Detect which cell encompasses the target text, then output its (x, y) center coordinate. 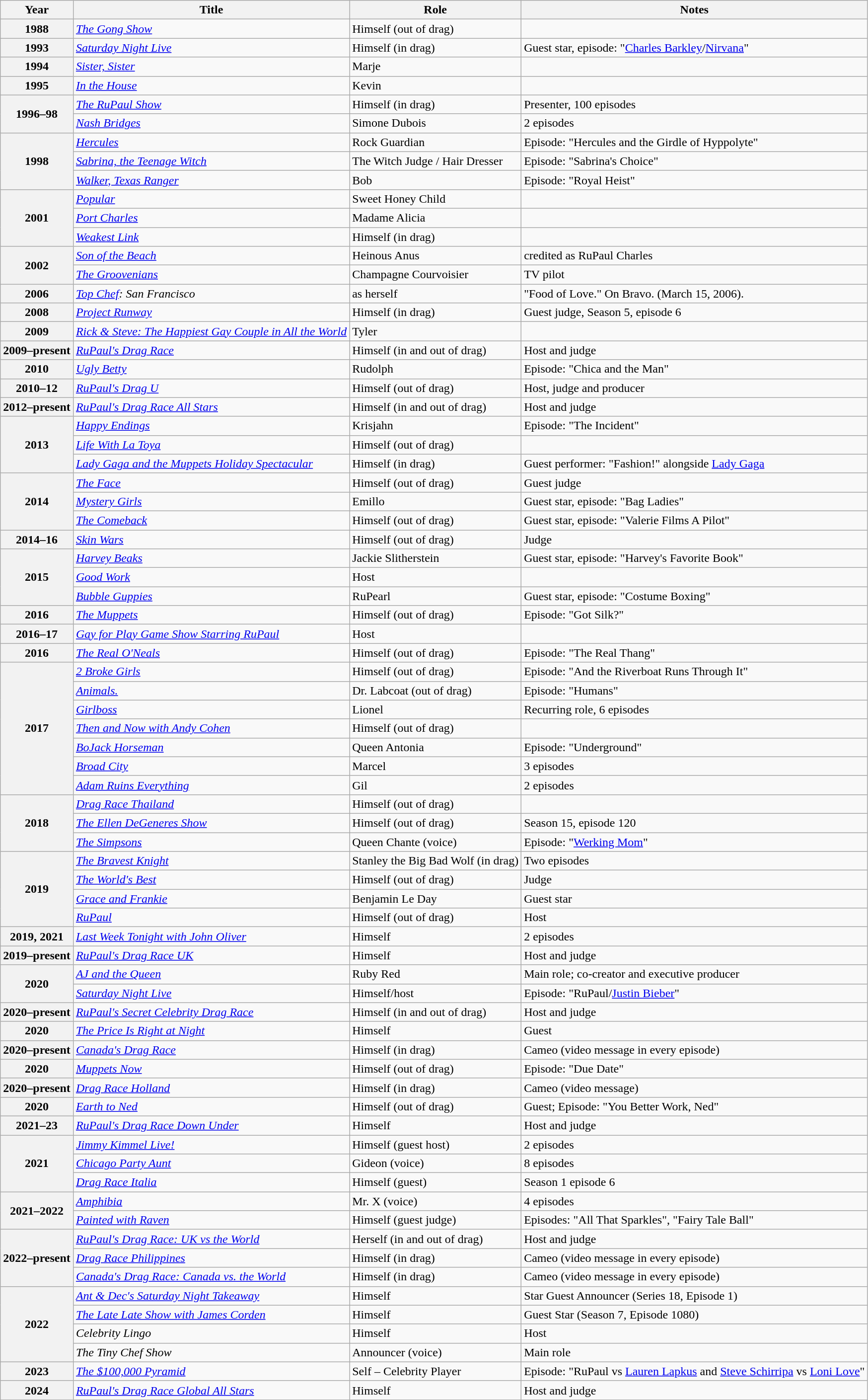
Lady Gaga and the Muppets Holiday Spectacular (211, 464)
The Groovenians (211, 275)
2016–17 (37, 634)
Episode: "Got Silk?" (694, 615)
Jackie Slitherstein (435, 558)
Adam Ruins Everything (211, 785)
RuPaul's Drag Race: UK vs the World (211, 1239)
The Bravest Knight (211, 861)
Canada's Drag Race (211, 1050)
credited as RuPaul Charles (694, 256)
Tyler (435, 331)
2018 (37, 823)
Guest star, episode: "Bag Ladies" (694, 501)
Title (211, 10)
Star Guest Announcer (Series 18, Episode 1) (694, 1296)
Guest judge, Season 5, episode 6 (694, 312)
Skin Wars (211, 539)
Himself (guest host) (435, 1144)
Role (435, 10)
Amphibia (211, 1201)
RuPaul's Drag Race Down Under (211, 1125)
RuPaul's Drag Race Global All Stars (211, 1390)
Main role (694, 1352)
Celebrity Lingo (211, 1333)
Canada's Drag Race: Canada vs. the World (211, 1277)
In the House (211, 85)
2010 (37, 369)
Episode: "Chica and the Man" (694, 369)
Gay for Play Game Show Starring RuPaul (211, 634)
The World's Best (211, 880)
2 Broke Girls (211, 672)
Self – Celebrity Player (435, 1371)
Episode: "Due Date" (694, 1069)
Ant & Dec's Saturday Night Takeaway (211, 1296)
Hercules (211, 142)
Two episodes (694, 861)
2019, 2021 (37, 936)
Episode: "Werking Mom" (694, 842)
RuPaul's Secret Celebrity Drag Race (211, 1012)
Bubble Guppies (211, 596)
Guest judge (694, 482)
2022 (37, 1324)
Walker, Texas Ranger (211, 180)
Drag Race Thailand (211, 804)
Presenter, 100 episodes (694, 104)
The Comeback (211, 520)
2010–12 (37, 388)
Episode: "Sabrina's Choice" (694, 161)
The RuPaul Show (211, 104)
Guest star, episode: "Valerie Films A Pilot" (694, 520)
Guest; Episode: "You Better Work, Ned" (694, 1106)
2021–23 (37, 1125)
Guest star, episode: "Charles Barkley/Nirvana" (694, 48)
Guest star, episode: "Harvey's Favorite Book" (694, 558)
Good Work (211, 577)
Episode: "The Incident" (694, 426)
The $100,000 Pyramid (211, 1371)
RuPearl (435, 596)
RuPaul's Drag Race All Stars (211, 407)
TV pilot (694, 275)
Queen Antonia (435, 747)
"Food of Love." On Bravo. (March 15, 2006). (694, 294)
Grace and Frankie (211, 899)
2012–present (37, 407)
Rick & Steve: The Happiest Gay Couple in All the World (211, 331)
Guest performer: "Fashion!" alongside Lady Gaga (694, 464)
1995 (37, 85)
Mr. X (voice) (435, 1201)
Episode: "Royal Heist" (694, 180)
Happy Endings (211, 426)
The Witch Judge / Hair Dresser (435, 161)
Episode: "Humans" (694, 691)
Host, judge and producer (694, 388)
Life With La Toya (211, 445)
Rock Guardian (435, 142)
2024 (37, 1390)
2022–present (37, 1258)
Krisjahn (435, 426)
2013 (37, 445)
Project Runway (211, 312)
Marcel (435, 766)
2021 (37, 1163)
Emillo (435, 501)
Guest star (694, 899)
2014–16 (37, 539)
Simone Dubois (435, 123)
Muppets Now (211, 1069)
Bob (435, 180)
1998 (37, 161)
Last Week Tonight with John Oliver (211, 936)
The Gong Show (211, 29)
Earth to Ned (211, 1106)
Nash Bridges (211, 123)
Episode: "RuPaul/Justin Bieber" (694, 993)
Weakest Link (211, 237)
Herself (in and out of drag) (435, 1239)
RuPaul's Drag Race (211, 350)
Guest Star (Season 7, Episode 1080) (694, 1315)
2017 (37, 728)
Drag Race Holland (211, 1088)
Sweet Honey Child (435, 199)
Kevin (435, 85)
Notes (694, 10)
Heinous Anus (435, 256)
Gil (435, 785)
1994 (37, 67)
The Muppets (211, 615)
Main role; co-creator and executive producer (694, 974)
1993 (37, 48)
Season 15, episode 120 (694, 823)
1988 (37, 29)
Broad City (211, 766)
4 episodes (694, 1201)
Queen Chante (voice) (435, 842)
RuPaul (211, 918)
Marje (435, 67)
Announcer (voice) (435, 1352)
Year (37, 10)
The Real O'Neals (211, 653)
Stanley the Big Bad Wolf (in drag) (435, 861)
AJ and the Queen (211, 974)
RuPaul's Drag Race UK (211, 955)
Son of the Beach (211, 256)
Mystery Girls (211, 501)
Gideon (voice) (435, 1164)
1996–98 (37, 114)
Animals. (211, 691)
Episode: "Underground" (694, 747)
2021–2022 (37, 1211)
2019 (37, 889)
Episode: "The Real Thang" (694, 653)
Episode: "And the Riverboat Runs Through It" (694, 672)
Top Chef: San Francisco (211, 294)
Madame Alicia (435, 218)
The Late Late Show with James Corden (211, 1315)
The Tiny Chef Show (211, 1352)
Painted with Raven (211, 1220)
BoJack Horseman (211, 747)
Drag Race Philippines (211, 1258)
The Ellen DeGeneres Show (211, 823)
2023 (37, 1371)
Jimmy Kimmel Live! (211, 1144)
2002 (37, 265)
Champagne Courvoisier (435, 275)
Then and Now with Andy Cohen (211, 728)
Cameo (video message) (694, 1088)
Girlboss (211, 709)
Ugly Betty (211, 369)
The Face (211, 482)
Rudolph (435, 369)
Benjamin Le Day (435, 899)
as herself (435, 294)
8 episodes (694, 1164)
Dr. Labcoat (out of drag) (435, 691)
Sabrina, the Teenage Witch (211, 161)
Recurring role, 6 episodes (694, 709)
Himself (guest judge) (435, 1220)
Ruby Red (435, 974)
Port Charles (211, 218)
Popular (211, 199)
Episodes: "All That Sparkles", "Fairy Tale Ball" (694, 1220)
Guest star, episode: "Costume Boxing" (694, 596)
Guest (694, 1031)
Sister, Sister (211, 67)
Harvey Beaks (211, 558)
3 episodes (694, 766)
Himself/host (435, 993)
Drag Race Italia (211, 1182)
Lionel (435, 709)
2009–present (37, 350)
2015 (37, 577)
2006 (37, 294)
2001 (37, 218)
Chicago Party Aunt (211, 1164)
2008 (37, 312)
Season 1 episode 6 (694, 1182)
RuPaul's Drag U (211, 388)
2019–present (37, 955)
Episode: "RuPaul vs Lauren Lapkus and Steve Schirripa vs Loni Love" (694, 1371)
Episode: "Hercules and the Girdle of Hyppolyte" (694, 142)
The Simpsons (211, 842)
Himself (guest) (435, 1182)
2009 (37, 331)
2014 (37, 501)
The Price Is Right at Night (211, 1031)
